Provide the (x, y) coordinate of the cell's center where the given text is located.  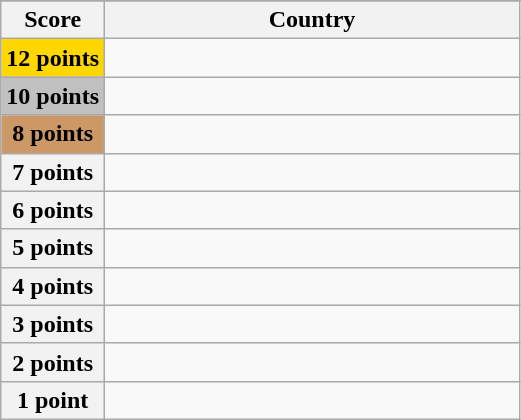
Score (53, 20)
6 points (53, 210)
8 points (53, 134)
12 points (53, 58)
2 points (53, 362)
3 points (53, 324)
10 points (53, 96)
7 points (53, 172)
4 points (53, 286)
1 point (53, 400)
Country (312, 20)
5 points (53, 248)
